Pinpoint the cell where the given text exists, returning its [X, Y] midpoint coordinate. 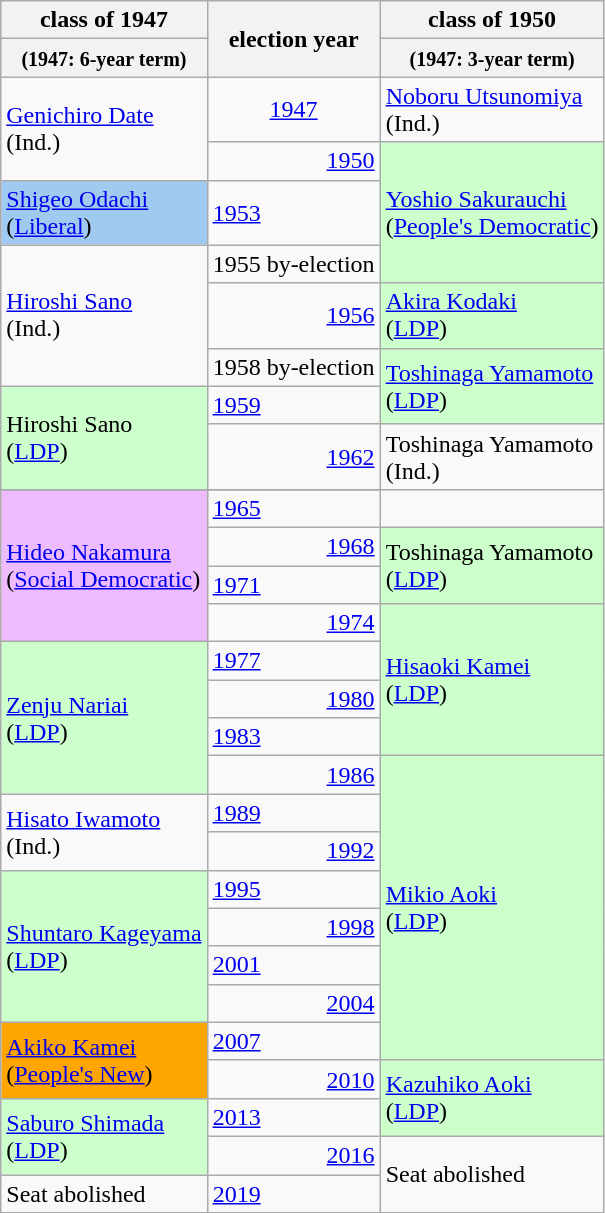
Genichiro Date(Ind.) [104, 128]
2001 [294, 965]
1953 [294, 212]
1950 [294, 161]
1971 [294, 585]
2013 [294, 1117]
Yoshio Sakurauchi(People's Democratic) [492, 212]
(1947: 3-year term) [492, 58]
1986 [294, 775]
2010 [294, 1079]
2007 [294, 1041]
1958 by-election [294, 367]
1998 [294, 927]
1980 [294, 699]
Mikio Aoki(LDP) [492, 908]
1962 [294, 456]
Hisato Iwamoto(Ind.) [104, 832]
Akiko Kamei(People's New) [104, 1060]
1959 [294, 405]
election year [294, 39]
1989 [294, 813]
Kazuhiko Aoki(LDP) [492, 1098]
1977 [294, 661]
1965 [294, 508]
1956 [294, 316]
class of 1950 [492, 20]
(1947: 6-year term) [104, 58]
Hiroshi Sano(Ind.) [104, 316]
Zenju Nariai(LDP) [104, 718]
Toshinaga Yamamoto(Ind.) [492, 456]
2016 [294, 1155]
Saburo Shimada(LDP) [104, 1136]
1983 [294, 737]
Akira Kodaki(LDP) [492, 316]
2004 [294, 1003]
1992 [294, 851]
1968 [294, 546]
Hiroshi Sano(LDP) [104, 438]
1955 by-election [294, 264]
Shuntaro Kageyama(LDP) [104, 946]
1995 [294, 889]
2019 [294, 1193]
Noboru Utsunomiya(Ind.) [492, 110]
1947 [294, 110]
Hisaoki Kamei(LDP) [492, 680]
Shigeo Odachi(Liberal) [104, 212]
1974 [294, 623]
Hideo Nakamura(Social Democratic) [104, 565]
class of 1947 [104, 20]
